Search for the cell housing the specified text and yield its [x, y] center coordinate. 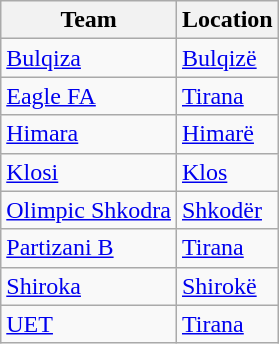
Himarë [227, 134]
Bulqiza [89, 58]
Olimpic Shkodra [89, 210]
Bulqizë [227, 58]
Klos [227, 172]
Location [227, 20]
Partizani B [89, 248]
Himara [89, 134]
Team [89, 20]
Klosi [89, 172]
UET [89, 324]
Eagle FA [89, 96]
Shiroka [89, 286]
Shkodër [227, 210]
Shirokë [227, 286]
